Scan for the cell matching the given text and deliver its [x, y] coordinate at center. 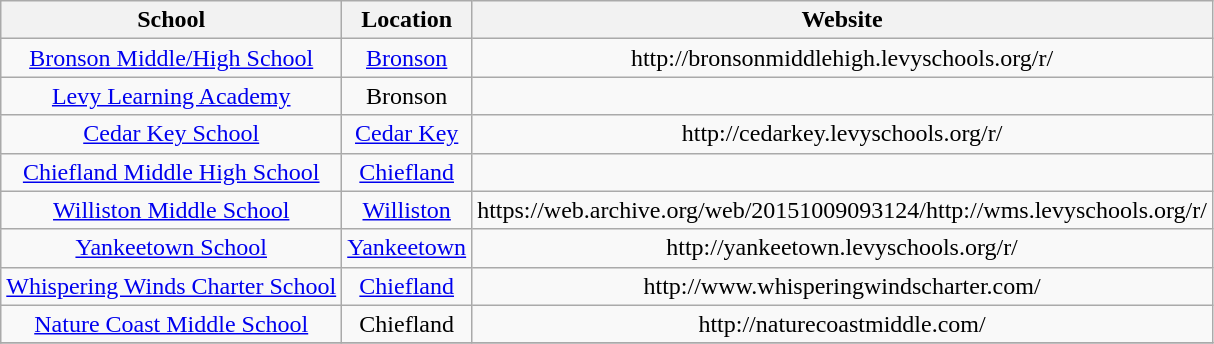
Location [407, 20]
http://naturecoastmiddle.com/ [842, 324]
http://cedarkey.levyschools.org/r/ [842, 134]
Cedar Key [407, 134]
Yankeetown School [172, 248]
Cedar Key School [172, 134]
https://web.archive.org/web/20151009093124/http://wms.levyschools.org/r/ [842, 210]
Levy Learning Academy [172, 96]
Website [842, 20]
Bronson Middle/High School [172, 58]
http://yankeetown.levyschools.org/r/ [842, 248]
Williston Middle School [172, 210]
Nature Coast Middle School [172, 324]
Chiefland Middle High School [172, 172]
http://bronsonmiddlehigh.levyschools.org/r/ [842, 58]
Yankeetown [407, 248]
http://www.whisperingwindscharter.com/ [842, 286]
Williston [407, 210]
Whispering Winds Charter School [172, 286]
School [172, 20]
